Identify which cell holds the provided text, then report its (x, y) central coordinate. 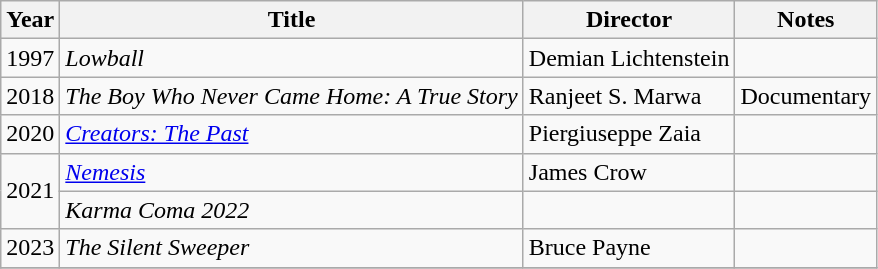
Title (292, 20)
Demian Lichtenstein (629, 58)
Lowball (292, 58)
Notes (806, 20)
2020 (30, 134)
Year (30, 20)
Bruce Payne (629, 248)
Karma Coma 2022 (292, 210)
Documentary (806, 96)
Piergiuseppe Zaia (629, 134)
The Silent Sweeper (292, 248)
Director (629, 20)
2021 (30, 191)
2018 (30, 96)
The Boy Who Never Came Home: A True Story (292, 96)
Nemesis (292, 172)
Ranjeet S. Marwa (629, 96)
Creators: The Past (292, 134)
1997 (30, 58)
James Crow (629, 172)
2023 (30, 248)
